Identify which cell holds the provided text, then report its (x, y) central coordinate. 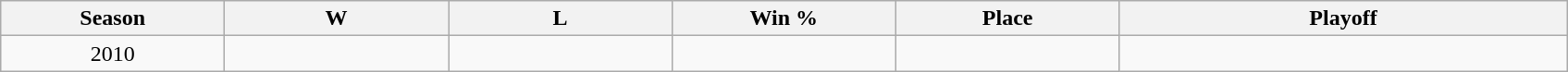
Win % (784, 18)
Playoff (1343, 18)
2010 (113, 54)
W (337, 18)
Season (113, 18)
Place (1007, 18)
L (560, 18)
